Pinpoint the cell where the given text exists, returning its (x, y) midpoint coordinate. 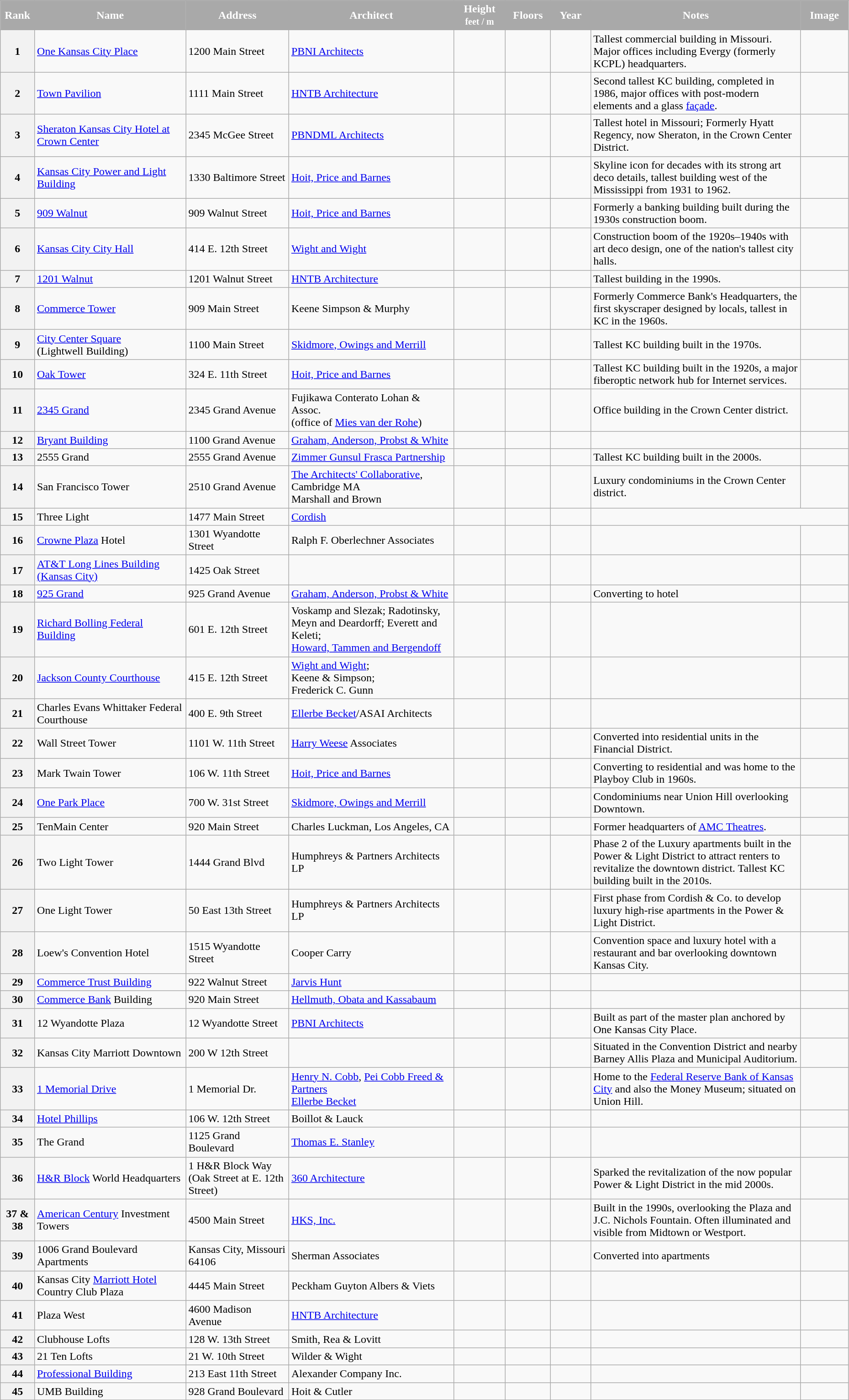
UMB Building (111, 1391)
Charles Luckman, Los Angeles, CA (371, 826)
Wall Street Tower (111, 743)
Kansas City Marriott Hotel Country Club Plaza (111, 1286)
Three Light (111, 517)
Keene Simpson & Murphy (371, 308)
34 (17, 1119)
44 (17, 1373)
One Park Place (111, 802)
4 (17, 177)
Condominiums near Union Hill overlooking Downtown. (696, 802)
Richard Bolling Federal Building (111, 630)
24 (17, 802)
First phase from Cordish & Co. to develop luxury high-rise apartments in the Power & Light District. (696, 910)
Hoit & Cutler (371, 1391)
Formerly a banking building built during the 1930s construction boom. (696, 213)
1 (17, 51)
128 W. 13th Street (237, 1339)
Second tallest KC building, completed in 1986, major offices with post-modern elements and a glass façade. (696, 93)
Tallest KC building built in the 2000s. (696, 457)
AT&T Long Lines Building (Kansas City) (111, 570)
33 (17, 1089)
29 (17, 982)
Former headquarters of AMC Theatres. (696, 826)
22 (17, 743)
City Center Square(Lightwell Building) (111, 345)
Two Light Tower (111, 862)
26 (17, 862)
1100 Main Street (237, 345)
One Kansas City Place (111, 51)
925 Grand Avenue (237, 594)
1 Memorial Drive (111, 1089)
1006 Grand Boulevard Apartments (111, 1256)
Tallest KC building built in the 1970s. (696, 345)
415 E. 12th Street (237, 678)
Sheraton Kansas City Hotel at Crown Center (111, 135)
Mark Twain Tower (111, 773)
2345 McGee Street (237, 135)
700 W. 31st Street (237, 802)
925 Grand (111, 594)
9 (17, 345)
Converting to hotel (696, 594)
Rank (17, 16)
Heightfeet / m (480, 16)
50 East 13th Street (237, 910)
28 (17, 952)
Address (237, 16)
324 E. 11th Street (237, 374)
37 & 38 (17, 1220)
Cordish (371, 517)
Commerce Trust Building (111, 982)
6 (17, 249)
928 Grand Boulevard (237, 1391)
1425 Oak Street (237, 570)
Peckham Guyton Albers & Viets (371, 1286)
1201 Walnut Street (237, 279)
13 (17, 457)
Wilder & Wight (371, 1356)
Home to the Federal Reserve Bank of Kansas City and also the Money Museum; situated on Union Hill. (696, 1089)
Charles Evans Whittaker Federal Courthouse (111, 714)
43 (17, 1356)
4500 Main Street (237, 1220)
Architect (371, 16)
1 Memorial Dr. (237, 1089)
Thomas E. Stanley (371, 1142)
American Century Investment Towers (111, 1220)
Convention space and luxury hotel with a restaurant and bar overlooking downtown Kansas City. (696, 952)
909 Walnut (111, 213)
Built in the 1990s, overlooking the Plaza and J.C. Nichols Fountain. Often illuminated and visible from Midtown or Westport. (696, 1220)
1200 Main Street (237, 51)
14 (17, 487)
2345 Grand (111, 410)
Henry N. Cobb, Pei Cobb Freed & PartnersEllerbe Becket (371, 1089)
Oak Tower (111, 374)
1 H&R Block Way(Oak Street at E. 12th Street) (237, 1178)
Year (570, 16)
45 (17, 1391)
Sherman Associates (371, 1256)
41 (17, 1315)
Notes (696, 16)
Clubhouse Lofts (111, 1339)
The Grand (111, 1142)
19 (17, 630)
39 (17, 1256)
Wight and Wight (371, 249)
400 E. 9th Street (237, 714)
200 W 12th Street (237, 1053)
21 Ten Lofts (111, 1356)
17 (17, 570)
18 (17, 594)
Plaza West (111, 1315)
Ralph F. Oberlechner Associates (371, 540)
Skyline icon for decades with its strong art deco details, tallest building west of the Mississippi from 1931 to 1962. (696, 177)
601 E. 12th Street (237, 630)
Professional Building (111, 1373)
Built as part of the master plan anchored by One Kansas City Place. (696, 1023)
1125 Grand Boulevard (237, 1142)
Kansas City, Missouri 64106 (237, 1256)
Construction boom of the 1920s–1940s with art deco design, one of the nation's tallest city halls. (696, 249)
21 (17, 714)
1515 Wyandotte Street (237, 952)
Commerce Tower (111, 308)
Converted into apartments (696, 1256)
Luxury condominiums in the Crown Center district. (696, 487)
40 (17, 1286)
15 (17, 517)
1101 W. 11th Street (237, 743)
Image (824, 16)
Tallest building in the 1990s. (696, 279)
10 (17, 374)
7 (17, 279)
Formerly Commerce Bank's Headquarters, the first skyscraper designed by locals, tallest in KC in the 1960s. (696, 308)
106 W. 11th Street (237, 773)
Kansas City Marriott Downtown (111, 1053)
2555 Grand (111, 457)
Tallest commercial building in Missouri. Major offices including Evergy (formerly KCPL) headquarters. (696, 51)
23 (17, 773)
35 (17, 1142)
Hotel Phillips (111, 1119)
5 (17, 213)
Fujikawa Conterato Lohan & Assoc.(office of Mies van der Rohe) (371, 410)
PBNDML Architects (371, 135)
Tallest KC building built in the 1920s, a major fiberoptic network hub for Internet services. (696, 374)
2 (17, 93)
TenMain Center (111, 826)
2510 Grand Avenue (237, 487)
Voskamp and Slezak; Radotinsky, Meyn and Deardorff; Everett and Keleti;Howard, Tammen and Bergendoff (371, 630)
Kansas City City Hall (111, 249)
4600 Madison Avenue (237, 1315)
11 (17, 410)
Jarvis Hunt (371, 982)
Tallest hotel in Missouri; Formerly Hyatt Regency, now Sheraton, in the Crown Center District. (696, 135)
Converting to residential and was home to the Playboy Club in 1960s. (696, 773)
Situated in the Convention District and nearby Barney Allis Plaza and Municipal Auditorium. (696, 1053)
Zimmer Gunsul Frasca Partnership (371, 457)
1111 Main Street (237, 93)
Sparked the revitalization of the now popular Power & Light District in the mid 2000s. (696, 1178)
909 Walnut Street (237, 213)
42 (17, 1339)
Boillot & Lauck (371, 1119)
Converted into residential units in the Financial District. (696, 743)
Ellerbe Becket/ASAI Architects (371, 714)
1201 Walnut (111, 279)
Floors (528, 16)
Commerce Bank Building (111, 1000)
Smith, Rea & Lovitt (371, 1339)
1444 Grand Blvd (237, 862)
20 (17, 678)
San Francisco Tower (111, 487)
1301 Wyandotte Street (237, 540)
360 Architecture (371, 1178)
12 Wyandotte Street (237, 1023)
25 (17, 826)
Cooper Carry (371, 952)
27 (17, 910)
2345 Grand Avenue (237, 410)
Wight and Wight;Keene & Simpson;Frederick C. Gunn (371, 678)
3 (17, 135)
Alexander Company Inc. (371, 1373)
36 (17, 1178)
Crowne Plaza Hotel (111, 540)
Office building in the Crown Center district. (696, 410)
1330 Baltimore Street (237, 177)
Harry Weese Associates (371, 743)
2555 Grand Avenue (237, 457)
12 Wyandotte Plaza (111, 1023)
1477 Main Street (237, 517)
414 E. 12th Street (237, 249)
909 Main Street (237, 308)
Bryant Building (111, 440)
1100 Grand Avenue (237, 440)
The Architects' Collaborative, Cambridge MAMarshall and Brown (371, 487)
HKS, Inc. (371, 1220)
Loew's Convention Hotel (111, 952)
4445 Main Street (237, 1286)
31 (17, 1023)
H&R Block World Headquarters (111, 1178)
8 (17, 308)
213 East 11th Street (237, 1373)
32 (17, 1053)
21 W. 10th Street (237, 1356)
One Light Tower (111, 910)
Hellmuth, Obata and Kassabaum (371, 1000)
30 (17, 1000)
16 (17, 540)
Name (111, 16)
Kansas City Power and Light Building (111, 177)
12 (17, 440)
106 W. 12th Street (237, 1119)
Town Pavilion (111, 93)
Jackson County Courthouse (111, 678)
922 Walnut Street (237, 982)
